Determine the [X, Y] coordinate at the center of the cell enclosing the given text.  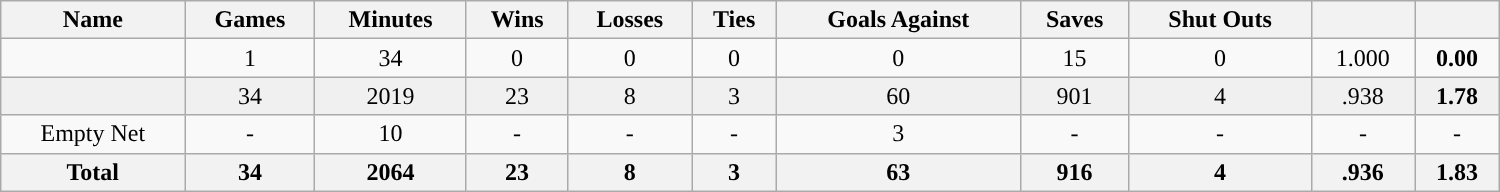
Goals Against [899, 20]
10 [390, 134]
Ties [734, 20]
2064 [390, 172]
15 [1074, 58]
.936 [1363, 172]
0.00 [1458, 58]
.938 [1363, 96]
Name [93, 20]
2019 [390, 96]
Saves [1074, 20]
Empty Net [93, 134]
1.83 [1458, 172]
1.000 [1363, 58]
Total [93, 172]
901 [1074, 96]
60 [899, 96]
63 [899, 172]
Shut Outs [1220, 20]
Losses [630, 20]
Minutes [390, 20]
Games [250, 20]
Wins [517, 20]
1 [250, 58]
916 [1074, 172]
1.78 [1458, 96]
